Return the (x, y) coordinate for the center point of the cell that contains the specified text.  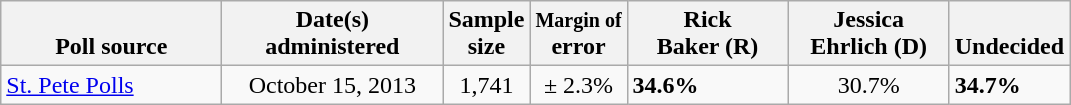
34.6% (708, 85)
October 15, 2013 (332, 85)
1,741 (486, 85)
Undecided (1009, 34)
± 2.3% (578, 85)
Poll source (112, 34)
Date(s)administered (332, 34)
30.7% (868, 85)
JessicaEhrlich (D) (868, 34)
Margin oferror (578, 34)
Samplesize (486, 34)
St. Pete Polls (112, 85)
RickBaker (R) (708, 34)
34.7% (1009, 85)
